Pinpoint the cell where the given text exists, returning its [x, y] midpoint coordinate. 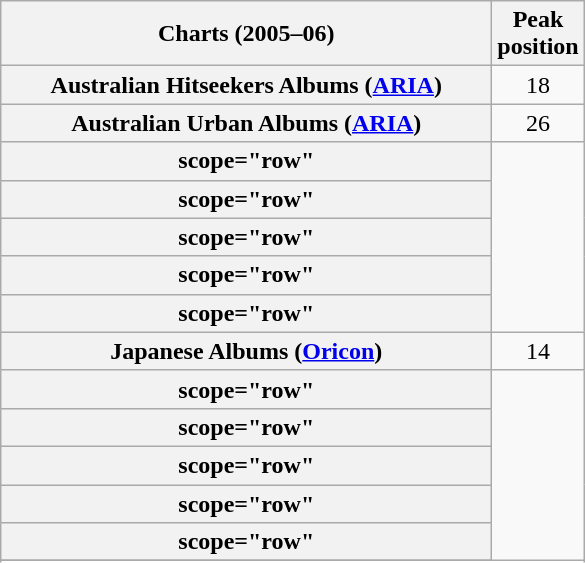
26 [538, 123]
14 [538, 351]
Australian Hitseekers Albums (ARIA) [246, 85]
18 [538, 85]
Peakposition [538, 34]
Charts (2005–06) [246, 34]
Australian Urban Albums (ARIA) [246, 123]
Japanese Albums (Oricon) [246, 351]
